Extract the (x, y) coordinate from the center of the cell holding the provided text.  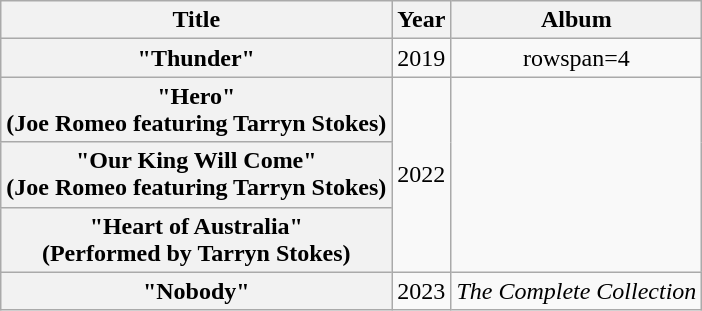
Title (196, 20)
"Nobody" (196, 291)
2022 (422, 174)
The Complete Collection (576, 291)
"Our King Will Come"(Joe Romeo featuring Tarryn Stokes) (196, 174)
Year (422, 20)
rowspan=4 (576, 58)
"Heart of Australia" (Performed by Tarryn Stokes) (196, 240)
2023 (422, 291)
Album (576, 20)
"Thunder" (196, 58)
2019 (422, 58)
"Hero"(Joe Romeo featuring Tarryn Stokes) (196, 110)
